For the text-containing cell, return its midpoint in [x, y] coordinate format. 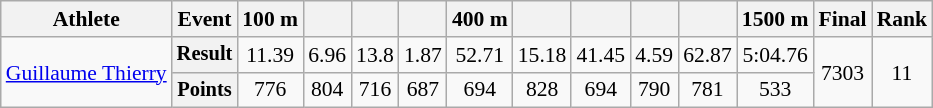
781 [708, 90]
400 m [480, 19]
Rank [902, 19]
Result [205, 55]
100 m [270, 19]
1500 m [776, 19]
804 [327, 90]
687 [423, 90]
1.87 [423, 55]
776 [270, 90]
Event [205, 19]
Athlete [86, 19]
6.96 [327, 55]
62.87 [708, 55]
Final [842, 19]
5:04.76 [776, 55]
11.39 [270, 55]
716 [375, 90]
13.8 [375, 55]
Points [205, 90]
52.71 [480, 55]
533 [776, 90]
828 [542, 90]
15.18 [542, 55]
11 [902, 72]
7303 [842, 72]
4.59 [654, 55]
790 [654, 90]
41.45 [600, 55]
Guillaume Thierry [86, 72]
